Detect which cell encompasses the target text, then output its (X, Y) center coordinate. 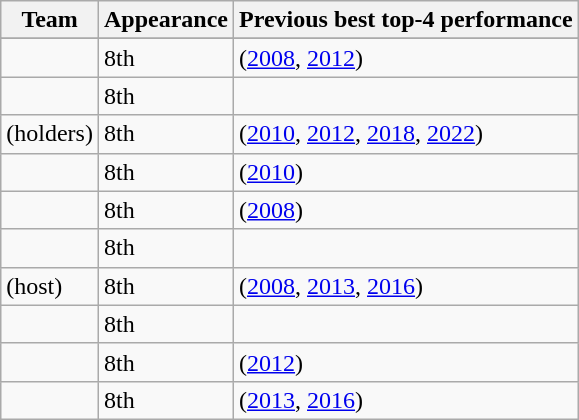
Appearance (166, 20)
(2008, 2013, 2016) (406, 286)
(2008, 2012) (406, 58)
Previous best top-4 performance (406, 20)
(2010, 2012, 2018, 2022) (406, 134)
(2010) (406, 172)
(holders) (50, 134)
(2008) (406, 210)
Team (50, 20)
(2013, 2016) (406, 400)
(host) (50, 286)
(2012) (406, 362)
